Search for the cell housing the specified text and yield its (X, Y) center coordinate. 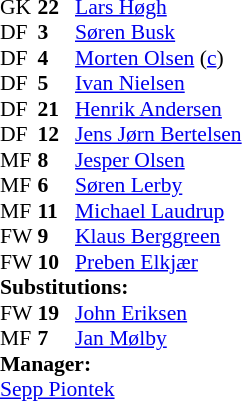
8 (57, 160)
Jens Jørn Bertelsen (158, 135)
Henrik Andersen (158, 109)
Jesper Olsen (158, 160)
Morten Olsen (c) (158, 58)
Substitutions: (121, 287)
4 (57, 58)
6 (57, 185)
11 (57, 211)
Ivan Nielsen (158, 83)
21 (57, 109)
Søren Lerby (158, 185)
Klaus Berggreen (158, 237)
12 (57, 135)
3 (57, 33)
Manager: (121, 364)
Michael Laudrup (158, 211)
5 (57, 83)
19 (57, 313)
John Eriksen (158, 313)
Preben Elkjær (158, 262)
7 (57, 339)
Søren Busk (158, 33)
10 (57, 262)
9 (57, 237)
Jan Mølby (158, 339)
